Extract the (x, y) coordinate from the center of the cell holding the provided text.  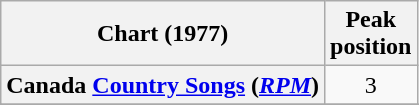
Peakposition (371, 34)
Canada Country Songs (RPM) (163, 85)
Chart (1977) (163, 34)
3 (371, 85)
